Capture the cell that displays the provided text and extract its [X, Y] central coordinate. 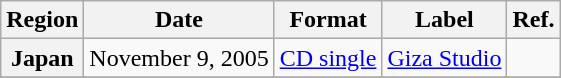
Date [179, 20]
Label [444, 20]
Giza Studio [444, 58]
Japan [42, 58]
November 9, 2005 [179, 58]
Region [42, 20]
Ref. [534, 20]
Format [328, 20]
CD single [328, 58]
